Extract the (X, Y) coordinate from the center of the cell holding the provided text.  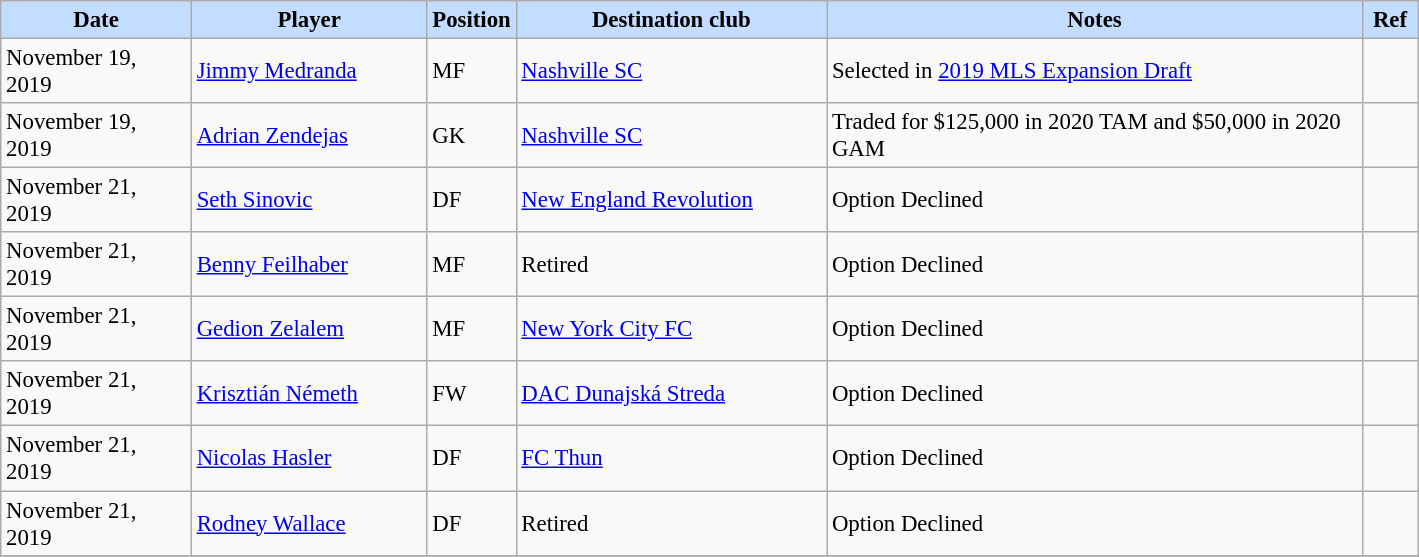
Benny Feilhaber (309, 264)
Traded for $125,000 in 2020 TAM and $50,000 in 2020 GAM (1095, 136)
Nicolas Hasler (309, 458)
Rodney Wallace (309, 524)
Notes (1095, 20)
Ref (1390, 20)
Seth Sinovic (309, 200)
New England Revolution (672, 200)
GK (472, 136)
New York City FC (672, 330)
Krisztián Németh (309, 394)
Selected in 2019 MLS Expansion Draft (1095, 72)
Jimmy Medranda (309, 72)
Position (472, 20)
Adrian Zendejas (309, 136)
Player (309, 20)
FW (472, 394)
Gedion Zelalem (309, 330)
DAC Dunajská Streda (672, 394)
Destination club (672, 20)
Date (96, 20)
FC Thun (672, 458)
